Search for the cell housing the specified text and yield its [x, y] center coordinate. 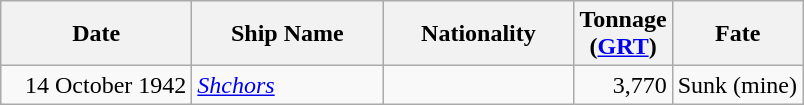
Ship Name [288, 34]
Nationality [478, 34]
Sunk (mine) [738, 85]
Tonnage(GRT) [623, 34]
Shchors [288, 85]
Fate [738, 34]
Date [96, 34]
14 October 1942 [96, 85]
3,770 [623, 85]
